Capture the cell that displays the provided text and extract its (X, Y) central coordinate. 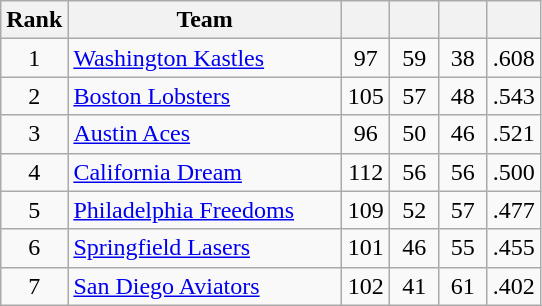
7 (34, 286)
3 (34, 134)
5 (34, 210)
61 (464, 286)
52 (414, 210)
1 (34, 58)
41 (414, 286)
97 (366, 58)
.543 (514, 96)
.455 (514, 248)
59 (414, 58)
.477 (514, 210)
Washington Kastles (205, 58)
California Dream (205, 172)
112 (366, 172)
4 (34, 172)
Boston Lobsters (205, 96)
Austin Aces (205, 134)
Springfield Lasers (205, 248)
San Diego Aviators (205, 286)
50 (414, 134)
Rank (34, 20)
.608 (514, 58)
102 (366, 286)
96 (366, 134)
2 (34, 96)
48 (464, 96)
.402 (514, 286)
55 (464, 248)
101 (366, 248)
38 (464, 58)
109 (366, 210)
.500 (514, 172)
6 (34, 248)
105 (366, 96)
.521 (514, 134)
Team (205, 20)
Philadelphia Freedoms (205, 210)
